Return the [x, y] coordinate for the center point of the cell that contains the specified text.  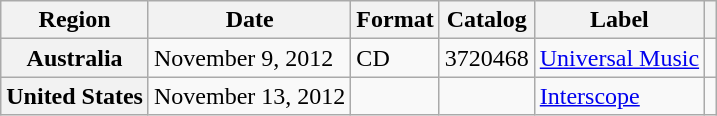
Format [395, 20]
Australia [75, 58]
Interscope [619, 96]
November 9, 2012 [249, 58]
Date [249, 20]
3720468 [486, 58]
United States [75, 96]
Label [619, 20]
November 13, 2012 [249, 96]
CD [395, 58]
Region [75, 20]
Universal Music [619, 58]
Catalog [486, 20]
